Pinpoint the cell where the given text exists, returning its (x, y) midpoint coordinate. 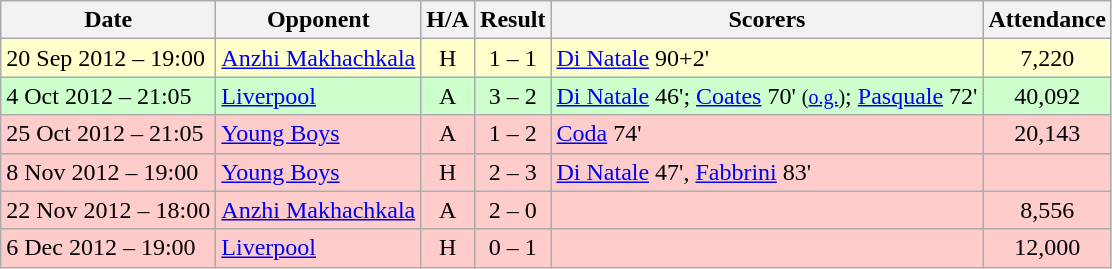
40,092 (1047, 96)
Di Natale 47', Fabbrini 83' (767, 172)
Opponent (318, 20)
1 – 1 (513, 58)
12,000 (1047, 248)
4 Oct 2012 – 21:05 (108, 96)
2 – 0 (513, 210)
Scorers (767, 20)
Coda 74' (767, 134)
7,220 (1047, 58)
0 – 1 (513, 248)
Result (513, 20)
3 – 2 (513, 96)
H/A (448, 20)
Date (108, 20)
25 Oct 2012 – 21:05 (108, 134)
2 – 3 (513, 172)
Attendance (1047, 20)
Di Natale 90+2' (767, 58)
22 Nov 2012 – 18:00 (108, 210)
6 Dec 2012 – 19:00 (108, 248)
20 Sep 2012 – 19:00 (108, 58)
20,143 (1047, 134)
8,556 (1047, 210)
1 – 2 (513, 134)
8 Nov 2012 – 19:00 (108, 172)
Di Natale 46'; Coates 70' (o.g.); Pasquale 72' (767, 96)
